Search for the cell housing the specified text and yield its [X, Y] center coordinate. 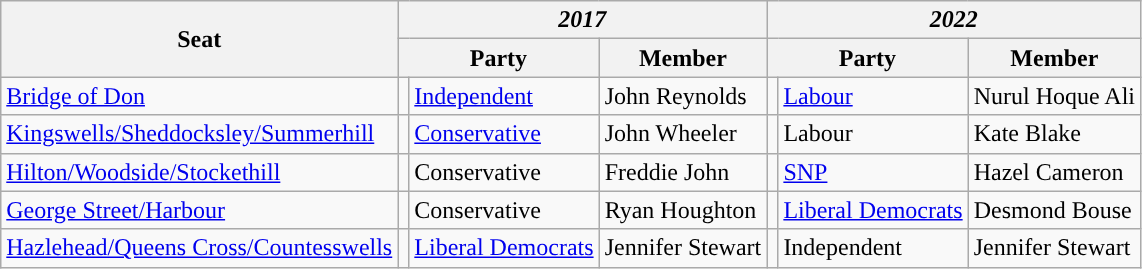
Freddie John [683, 172]
2017 [582, 20]
Desmond Bouse [1054, 210]
Kate Blake [1054, 134]
Kingswells/Sheddocksley/Summerhill [200, 134]
SNP [873, 172]
Hazlehead/Queens Cross/Countesswells [200, 248]
Ryan Houghton [683, 210]
Hilton/Woodside/Stockethill [200, 172]
Nurul Hoque Ali [1054, 96]
2022 [954, 20]
John Wheeler [683, 134]
Bridge of Don [200, 96]
John Reynolds [683, 96]
Hazel Cameron [1054, 172]
George Street/Harbour [200, 210]
Seat [200, 39]
